Search for the cell housing the specified text and yield its [X, Y] center coordinate. 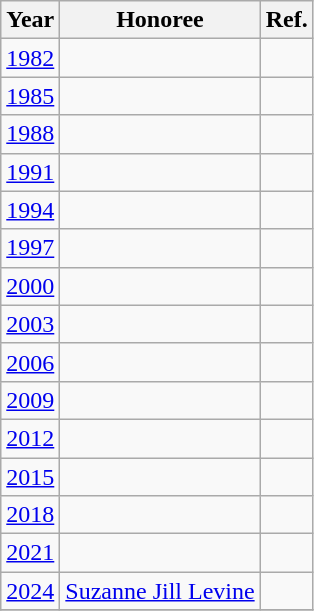
2012 [30, 438]
2021 [30, 553]
1982 [30, 58]
2009 [30, 400]
Ref. [286, 20]
2003 [30, 324]
Year [30, 20]
1994 [30, 210]
2018 [30, 515]
1985 [30, 96]
1991 [30, 172]
2000 [30, 286]
2015 [30, 477]
1997 [30, 248]
Suzanne Jill Levine [160, 591]
1988 [30, 134]
2024 [30, 591]
Honoree [160, 20]
2006 [30, 362]
